From the cell containing the given text, extract its center point as [X, Y] coordinate. 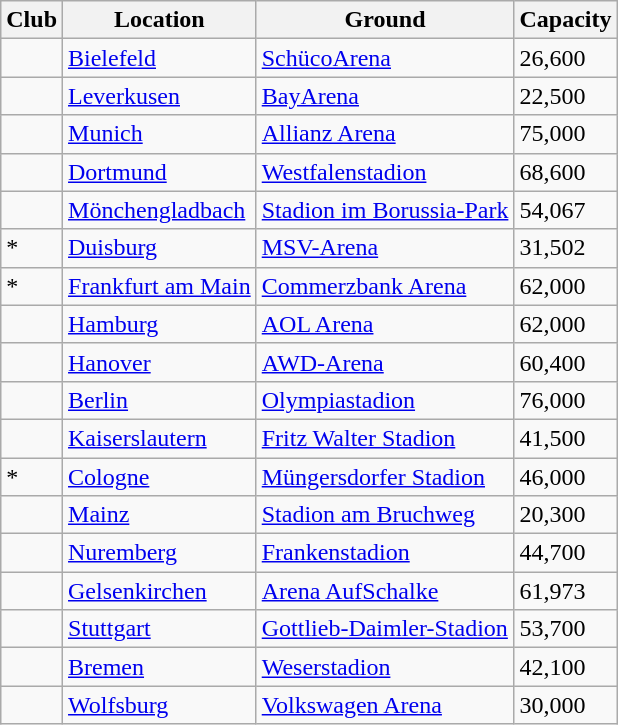
61,973 [566, 591]
42,100 [566, 667]
Ground [385, 20]
SchücoArena [385, 58]
Westfalenstadion [385, 172]
60,400 [566, 362]
46,000 [566, 477]
76,000 [566, 400]
Club [32, 20]
75,000 [566, 134]
30,000 [566, 705]
Stuttgart [160, 629]
AOL Arena [385, 324]
22,500 [566, 96]
AWD-Arena [385, 362]
Hamburg [160, 324]
Cologne [160, 477]
Gelsenkirchen [160, 591]
68,600 [566, 172]
Mönchengladbach [160, 210]
Frankenstadion [385, 553]
Arena AufSchalke [385, 591]
Müngersdorfer Stadion [385, 477]
Duisburg [160, 248]
Frankfurt am Main [160, 286]
Kaiserslautern [160, 438]
BayArena [385, 96]
20,300 [566, 515]
Berlin [160, 400]
Bielefeld [160, 58]
Gottlieb-Daimler-Stadion [385, 629]
Weserstadion [385, 667]
Commerzbank Arena [385, 286]
Stadion im Borussia-Park [385, 210]
Allianz Arena [385, 134]
Volkswagen Arena [385, 705]
Bremen [160, 667]
Leverkusen [160, 96]
26,600 [566, 58]
Mainz [160, 515]
Wolfsburg [160, 705]
Dortmund [160, 172]
Fritz Walter Stadion [385, 438]
Location [160, 20]
Capacity [566, 20]
44,700 [566, 553]
41,500 [566, 438]
MSV-Arena [385, 248]
31,502 [566, 248]
Munich [160, 134]
Olympiastadion [385, 400]
54,067 [566, 210]
Hanover [160, 362]
53,700 [566, 629]
Stadion am Bruchweg [385, 515]
Nuremberg [160, 553]
